Return the (X, Y) coordinate for the center point of the cell that contains the specified text.  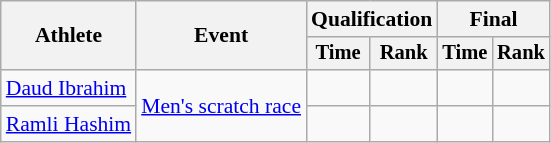
Athlete (68, 36)
Ramli Hashim (68, 124)
Men's scratch race (221, 106)
Final (493, 19)
Qualification (372, 19)
Daud Ibrahim (68, 88)
Event (221, 36)
